Return [x, y] of the center of cell containing provided text 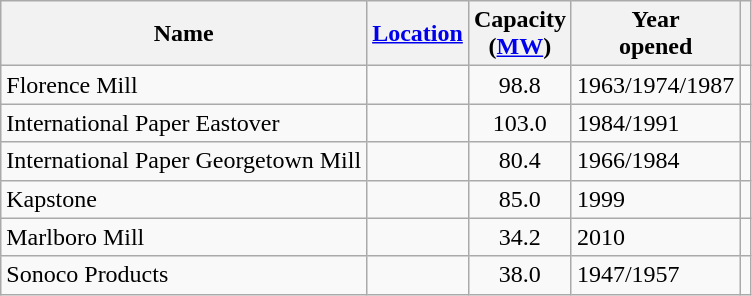
Capacity(MW) [520, 34]
Kapstone [184, 199]
2010 [655, 237]
103.0 [520, 123]
85.0 [520, 199]
1963/1974/1987 [655, 85]
Name [184, 34]
98.8 [520, 85]
Sonoco Products [184, 275]
Yearopened [655, 34]
80.4 [520, 161]
38.0 [520, 275]
1999 [655, 199]
International Paper Georgetown Mill [184, 161]
Florence Mill [184, 85]
1984/1991 [655, 123]
1947/1957 [655, 275]
International Paper Eastover [184, 123]
Location [418, 34]
Marlboro Mill [184, 237]
1966/1984 [655, 161]
34.2 [520, 237]
